Search for the cell housing the specified text and yield its [X, Y] center coordinate. 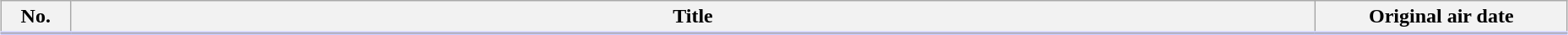
Original air date [1441, 17]
Title [693, 17]
No. [35, 17]
